Locate the cell with the specified text and output its (x, y) center coordinate. 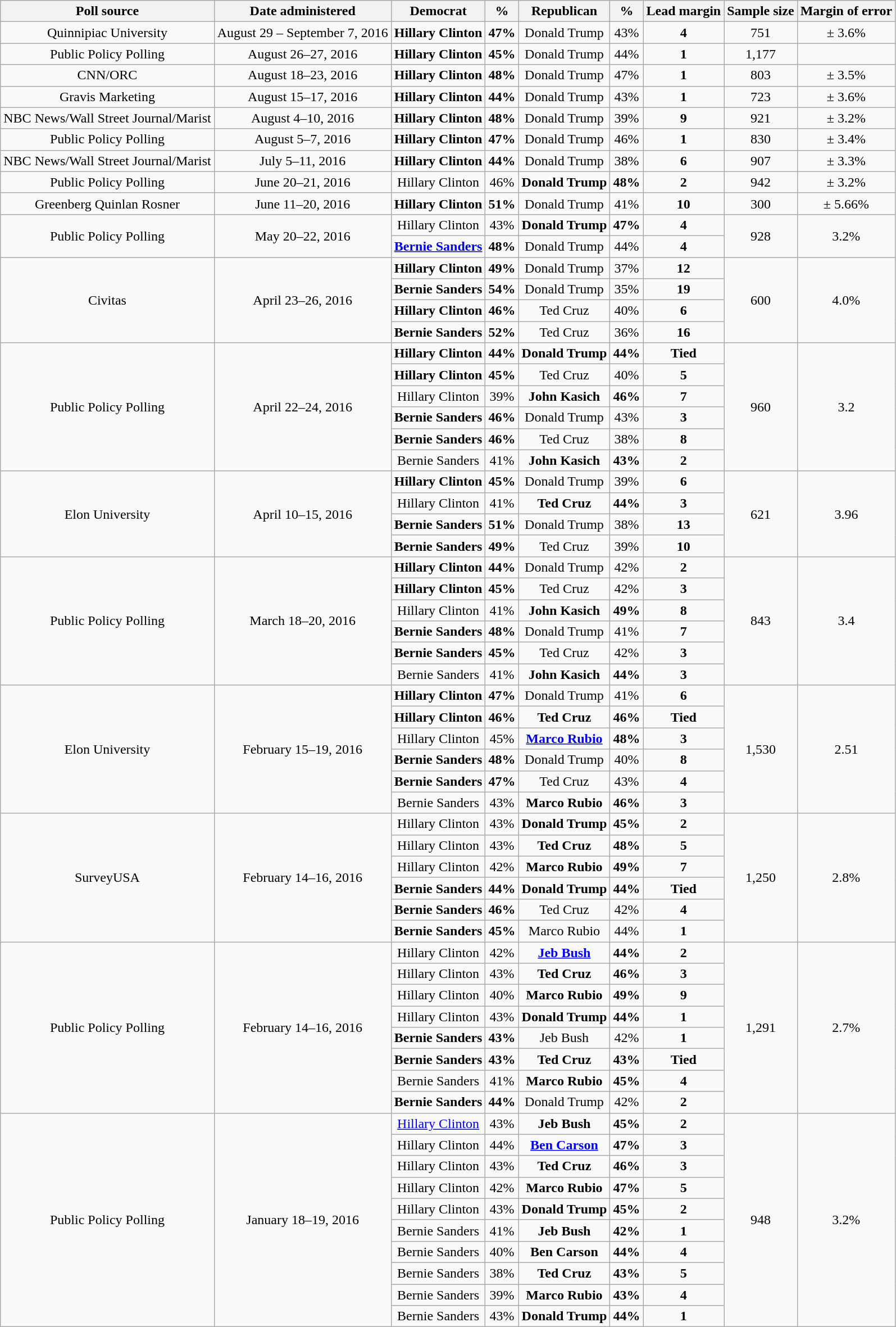
12 (684, 268)
928 (761, 235)
April 22–24, 2016 (302, 407)
19 (684, 289)
Civitas (107, 300)
August 18–23, 2016 (302, 75)
January 18–19, 2016 (302, 1220)
August 15–17, 2016 (302, 97)
621 (761, 514)
August 26–27, 2016 (302, 54)
948 (761, 1220)
± 3.4% (846, 139)
52% (502, 332)
± 5.66% (846, 203)
June 20–21, 2016 (302, 182)
1,530 (761, 749)
± 3.3% (846, 161)
830 (761, 139)
16 (684, 332)
June 11–20, 2016 (302, 203)
960 (761, 407)
2.7% (846, 1027)
751 (761, 33)
843 (761, 621)
1,177 (761, 54)
SurveyUSA (107, 877)
± 3.5% (846, 75)
2.8% (846, 877)
1,250 (761, 877)
300 (761, 203)
1,291 (761, 1027)
942 (761, 182)
May 20–22, 2016 (302, 235)
Sample size (761, 11)
803 (761, 75)
August 5–7, 2016 (302, 139)
April 10–15, 2016 (302, 514)
April 23–26, 2016 (302, 300)
13 (684, 524)
CNN/ORC (107, 75)
February 15–19, 2016 (302, 749)
Republican (564, 11)
Quinnipiac University (107, 33)
35% (627, 289)
907 (761, 161)
Gravis Marketing (107, 97)
54% (502, 289)
Democrat (438, 11)
600 (761, 300)
3.2 (846, 407)
723 (761, 97)
Margin of error (846, 11)
3.96 (846, 514)
March 18–20, 2016 (302, 621)
36% (627, 332)
921 (761, 118)
Greenberg Quinlan Rosner (107, 203)
Poll source (107, 11)
July 5–11, 2016 (302, 161)
August 29 – September 7, 2016 (302, 33)
Date administered (302, 11)
37% (627, 268)
2.51 (846, 749)
3.4 (846, 621)
Lead margin (684, 11)
4.0% (846, 300)
August 4–10, 2016 (302, 118)
